Return [x, y] of the center of cell containing provided text 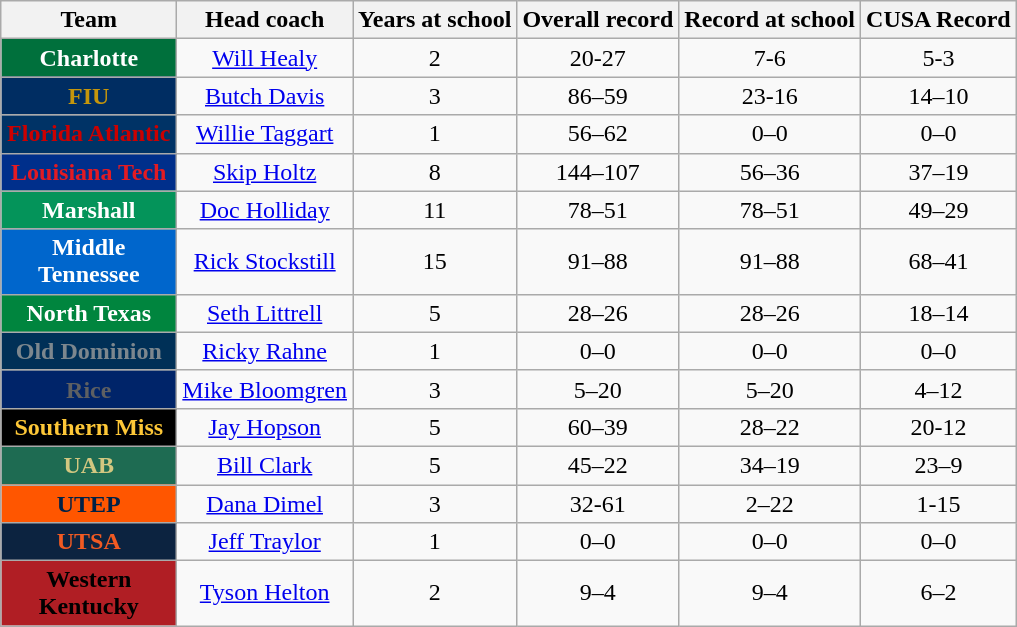
144–107 [598, 172]
Middle Tennessee [89, 262]
Florida Atlantic [89, 134]
34–19 [770, 465]
Overall record [598, 20]
Butch Davis [265, 96]
UTEP [89, 503]
11 [435, 210]
Dana Dimel [265, 503]
CUSA Record [939, 20]
Doc Holliday [265, 210]
Record at school [770, 20]
15 [435, 262]
23–9 [939, 465]
1-15 [939, 503]
7-6 [770, 58]
UAB [89, 465]
North Texas [89, 313]
Team [89, 20]
Bill Clark [265, 465]
Charlotte [89, 58]
Old Dominion [89, 351]
2–22 [770, 503]
18–14 [939, 313]
FIU [89, 96]
56–62 [598, 134]
Jay Hopson [265, 427]
Jeff Traylor [265, 542]
Ricky Rahne [265, 351]
Will Healy [265, 58]
5-3 [939, 58]
Rick Stockstill [265, 262]
28–22 [770, 427]
Louisiana Tech [89, 172]
Willie Taggart [265, 134]
Rice [89, 389]
60–39 [598, 427]
Western Kentucky [89, 594]
8 [435, 172]
Skip Holtz [265, 172]
6–2 [939, 594]
32-61 [598, 503]
86–59 [598, 96]
20-27 [598, 58]
4–12 [939, 389]
23-16 [770, 96]
Tyson Helton [265, 594]
Seth Littrell [265, 313]
56–36 [770, 172]
Southern Miss [89, 427]
45–22 [598, 465]
68–41 [939, 262]
UTSA [89, 542]
Years at school [435, 20]
49–29 [939, 210]
Marshall [89, 210]
37–19 [939, 172]
14–10 [939, 96]
Head coach [265, 20]
20-12 [939, 427]
Mike Bloomgren [265, 389]
